Locate the cell with the specified text and output its [X, Y] center coordinate. 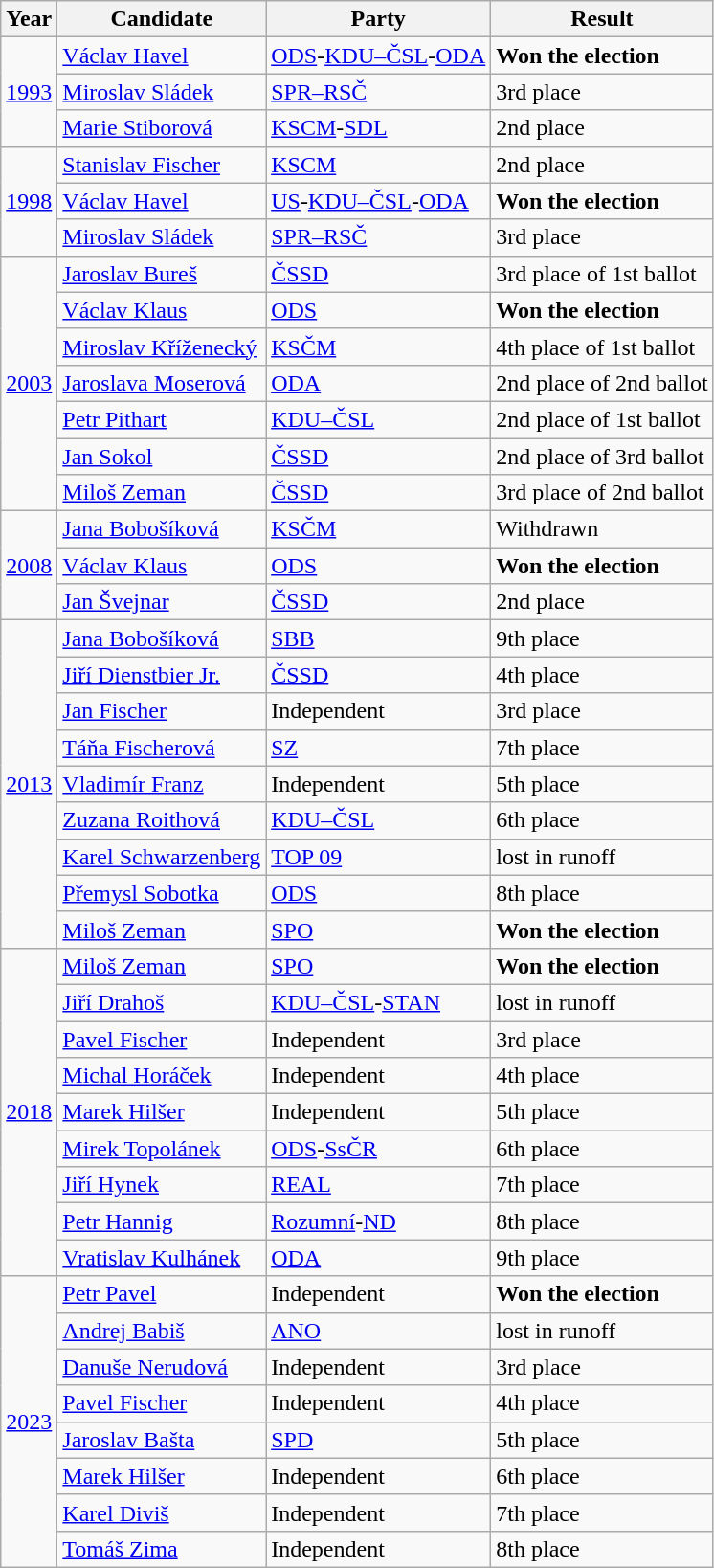
2nd place of 3rd ballot [602, 457]
1993 [29, 92]
1998 [29, 201]
Vratislav Kulhánek [162, 1258]
Result [602, 19]
2008 [29, 566]
2003 [29, 383]
TOP 09 [379, 857]
ODS-KDU–ČSL-ODA [379, 56]
Táňa Fischerová [162, 748]
Danuše Nerudová [162, 1367]
Jaroslav Bureš [162, 274]
Petr Hannig [162, 1221]
Andrej Babiš [162, 1331]
Withdrawn [602, 529]
Candidate [162, 19]
3rd place of 2nd ballot [602, 493]
Zuzana Roithová [162, 820]
Petr Pithart [162, 419]
Jiří Hynek [162, 1185]
Jaroslav Bašta [162, 1440]
REAL [379, 1185]
2nd place of 1st ballot [602, 419]
SZ [379, 748]
2023 [29, 1422]
3rd place of 1st ballot [602, 274]
Party [379, 19]
Jiří Dienstbier Jr. [162, 675]
Přemysl Sobotka [162, 893]
ANO [379, 1331]
2013 [29, 785]
Jaroslava Moserová [162, 383]
Miroslav Kříženecký [162, 347]
SPD [379, 1440]
US-KDU–ČSL-ODA [379, 201]
Jan Fischer [162, 711]
2018 [29, 1112]
Marie Stiborová [162, 128]
Mirek Topolánek [162, 1149]
SBB [379, 638]
Karel Schwarzenberg [162, 857]
Karel Diviš [162, 1512]
Stanislav Fischer [162, 165]
KDU–ČSL-STAN [379, 1002]
KSCM [379, 165]
Vladimír Franz [162, 784]
Rozumní-ND [379, 1221]
ODS-SsČR [379, 1149]
Jiří Drahoš [162, 1002]
Year [29, 19]
Jan Sokol [162, 457]
Michal Horáček [162, 1076]
Tomáš Zima [162, 1549]
KSCM-SDL [379, 128]
2nd place of 2nd ballot [602, 383]
Jan Švejnar [162, 602]
Petr Pavel [162, 1294]
4th place of 1st ballot [602, 347]
